Provide the [x, y] coordinate of the cell's center where the given text is located.  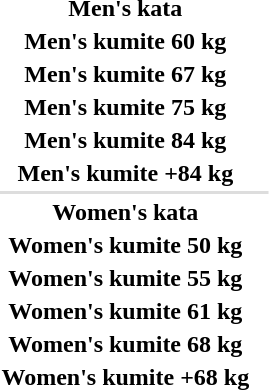
Men's kumite 60 kg [126, 41]
Women's kumite 50 kg [126, 245]
Men's kumite +84 kg [126, 173]
Women's kumite 61 kg [126, 311]
Men's kumite 75 kg [126, 107]
Men's kumite 84 kg [126, 140]
Women's kata [126, 212]
Women's kumite 55 kg [126, 278]
Women's kumite 68 kg [126, 344]
Men's kumite 67 kg [126, 74]
